Capture the cell that displays the provided text and extract its [x, y] central coordinate. 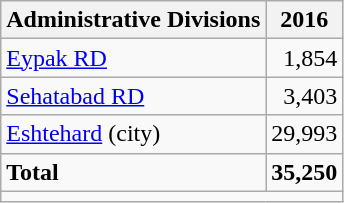
Total [134, 172]
Sehatabad RD [134, 96]
35,250 [304, 172]
Eshtehard (city) [134, 134]
Administrative Divisions [134, 20]
3,403 [304, 96]
2016 [304, 20]
1,854 [304, 58]
29,993 [304, 134]
Eypak RD [134, 58]
